Return the (x, y) coordinate for the center point of the cell that contains the specified text.  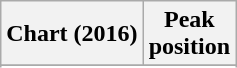
Peakposition (189, 34)
Chart (2016) (72, 34)
